Determine the [x, y] coordinate at the center of the cell enclosing the given text.  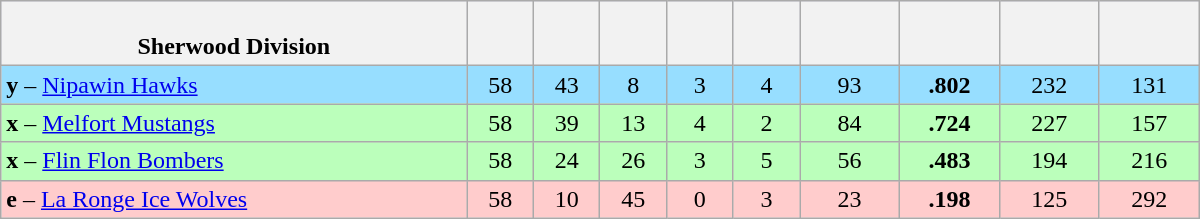
232 [1049, 85]
.802 [950, 85]
227 [1049, 123]
43 [566, 85]
23 [850, 199]
e – La Ronge Ice Wolves [234, 199]
194 [1049, 161]
45 [634, 199]
13 [634, 123]
10 [566, 199]
.198 [950, 199]
.483 [950, 161]
292 [1149, 199]
26 [634, 161]
8 [634, 85]
2 [766, 123]
.724 [950, 123]
56 [850, 161]
39 [566, 123]
x – Flin Flon Bombers [234, 161]
125 [1049, 199]
x – Melfort Mustangs [234, 123]
24 [566, 161]
Sherwood Division [234, 34]
y – Nipawin Hawks [234, 85]
131 [1149, 85]
84 [850, 123]
157 [1149, 123]
216 [1149, 161]
0 [700, 199]
93 [850, 85]
5 [766, 161]
